Extract the [X, Y] coordinate from the center of the cell holding the provided text.  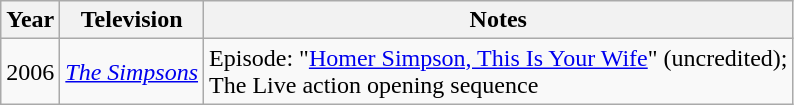
The Simpsons [132, 72]
Year [30, 20]
Television [132, 20]
Notes [498, 20]
Episode: "Homer Simpson, This Is Your Wife" (uncredited);The Live action opening sequence [498, 72]
2006 [30, 72]
